Scan for the cell matching the given text and deliver its [X, Y] coordinate at center. 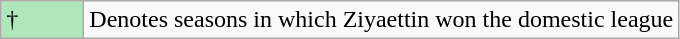
† [42, 20]
Denotes seasons in which Ziyaettin won the domestic league [382, 20]
